Extract the [X, Y] coordinate from the center of the cell holding the provided text.  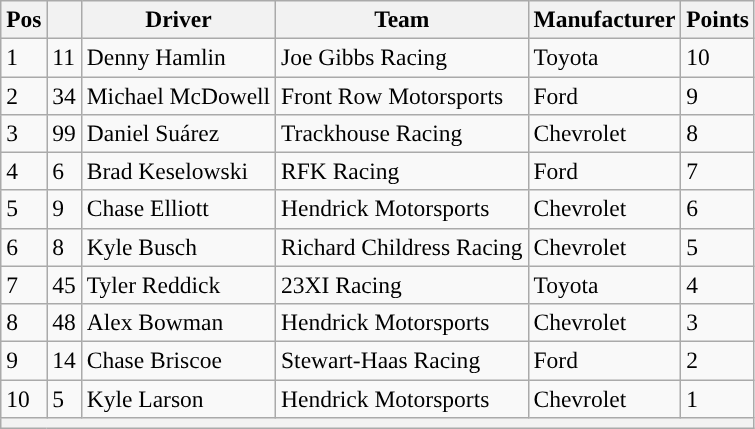
23XI Racing [402, 285]
99 [64, 133]
45 [64, 285]
Trackhouse Racing [402, 133]
Richard Childress Racing [402, 247]
11 [64, 57]
Chase Briscoe [178, 360]
34 [64, 95]
Front Row Motorsports [402, 95]
Kyle Larson [178, 398]
RFK Racing [402, 171]
Kyle Busch [178, 247]
Daniel Suárez [178, 133]
Chase Elliott [178, 209]
Tyler Reddick [178, 285]
Alex Bowman [178, 322]
Manufacturer [604, 19]
Pos [24, 19]
Denny Hamlin [178, 57]
Joe Gibbs Racing [402, 57]
Team [402, 19]
Stewart-Haas Racing [402, 360]
48 [64, 322]
Brad Keselowski [178, 171]
Points [718, 19]
14 [64, 360]
Driver [178, 19]
Michael McDowell [178, 95]
